Return (x, y) of the center of cell containing provided text 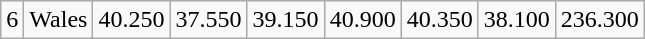
39.150 (286, 20)
6 (12, 20)
236.300 (600, 20)
40.350 (440, 20)
Wales (58, 20)
40.900 (362, 20)
40.250 (132, 20)
37.550 (208, 20)
38.100 (516, 20)
